Capture the cell that displays the provided text and extract its (x, y) central coordinate. 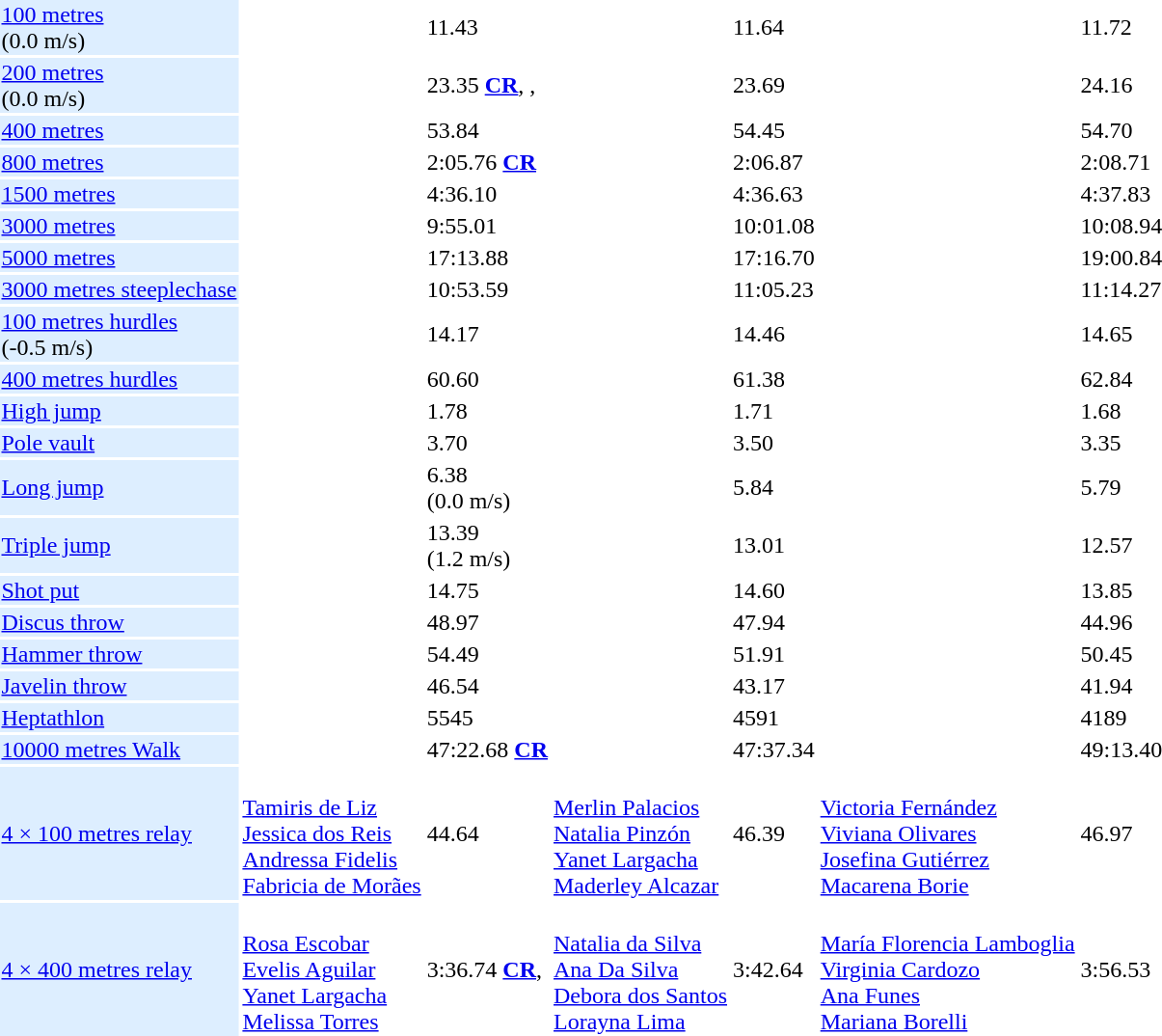
4 × 100 metres relay (120, 833)
17:13.88 (487, 258)
14.60 (774, 590)
2:06.87 (774, 162)
43.17 (774, 686)
3000 metres steeplechase (120, 289)
Natalia da Silva Ana Da Silva Debora dos Santos Lorayna Lima (640, 969)
46.54 (487, 686)
3:36.74 CR, (487, 969)
Victoria Fernández Viviana Olivares Josefina Gutiérrez Macarena Borie (947, 833)
4:36.63 (774, 194)
47.94 (774, 622)
47:22.68 CR (487, 750)
Hammer throw (120, 654)
4 × 400 metres relay (120, 969)
Discus throw (120, 622)
10000 metres Walk (120, 750)
100 metres (0.0 m/s) (120, 27)
400 metres (120, 130)
6.38 (0.0 m/s) (487, 488)
54.49 (487, 654)
Triple jump (120, 546)
1.78 (487, 411)
44.64 (487, 833)
13.01 (774, 546)
2:05.76 CR (487, 162)
3:42.64 (774, 969)
23.69 (774, 85)
14.46 (774, 334)
Tamiris de Liz Jessica dos Reis Andressa Fidelis Fabricia de Morães (332, 833)
Shot put (120, 590)
1500 metres (120, 194)
23.35 CR, , (487, 85)
53.84 (487, 130)
11.64 (774, 27)
200 metres (0.0 m/s) (120, 85)
10:53.59 (487, 289)
Javelin throw (120, 686)
1.71 (774, 411)
800 metres (120, 162)
4:36.10 (487, 194)
Pole vault (120, 443)
400 metres hurdles (120, 379)
46.39 (774, 833)
10:01.08 (774, 226)
Heptathlon (120, 718)
María Florencia Lamboglia Virginia Cardozo Ana Funes Mariana Borelli (947, 969)
11:05.23 (774, 289)
51.91 (774, 654)
14.75 (487, 590)
4591 (774, 718)
5.84 (774, 488)
Rosa Escobar Evelis Aguilar Yanet Largacha Melissa Torres (332, 969)
3000 metres (120, 226)
5000 metres (120, 258)
54.45 (774, 130)
9:55.01 (487, 226)
60.60 (487, 379)
High jump (120, 411)
17:16.70 (774, 258)
Long jump (120, 488)
14.17 (487, 334)
5545 (487, 718)
47:37.34 (774, 750)
3.70 (487, 443)
48.97 (487, 622)
61.38 (774, 379)
13.39 (1.2 m/s) (487, 546)
11.43 (487, 27)
Merlin Palacios Natalia Pinzón Yanet Largacha Maderley Alcazar (640, 833)
3.50 (774, 443)
100 metres hurdles (-0.5 m/s) (120, 334)
